Output the [x, y] coordinate of the center of the cell containing the given text.  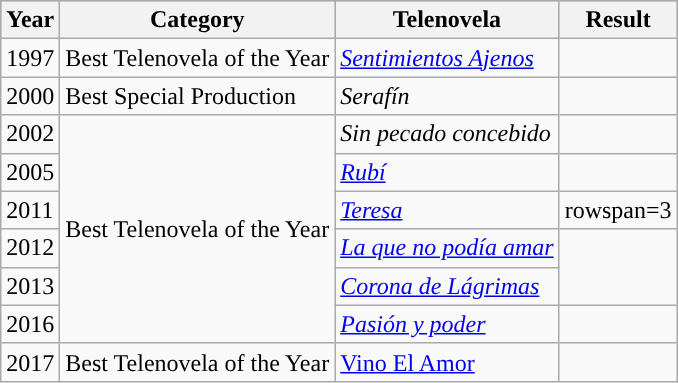
La que no podía amar [447, 248]
2012 [30, 248]
2017 [30, 362]
Sentimientos Ajenos [447, 58]
Best Special Production [198, 96]
rowspan=3 [618, 210]
Pasión y poder [447, 324]
Rubí [447, 172]
2002 [30, 134]
2016 [30, 324]
Vino El Amor [447, 362]
2005 [30, 172]
1997 [30, 58]
Serafín [447, 96]
Sin pecado concebido [447, 134]
2011 [30, 210]
Teresa [447, 210]
Result [618, 20]
Corona de Lágrimas [447, 286]
Telenovela [447, 20]
Year [30, 20]
Category [198, 20]
2000 [30, 96]
2013 [30, 286]
